Determine the [x, y] coordinate at the center of the cell enclosing the given text.  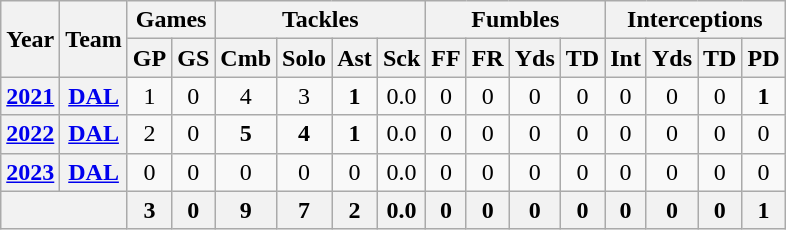
9 [246, 210]
2021 [30, 96]
Ast [355, 58]
2023 [30, 172]
Cmb [246, 58]
Sck [401, 58]
Fumbles [516, 20]
Interceptions [695, 20]
Year [30, 39]
2022 [30, 134]
7 [304, 210]
FR [488, 58]
FF [446, 58]
Games [170, 20]
Tackles [320, 20]
Int [626, 58]
5 [246, 134]
GP [149, 58]
Solo [304, 58]
PD [764, 58]
GS [194, 58]
Team [94, 39]
